Pinpoint the cell where the given text exists, returning its (X, Y) midpoint coordinate. 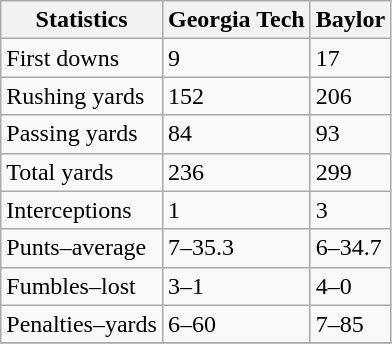
236 (236, 172)
4–0 (350, 286)
Penalties–yards (82, 324)
Total yards (82, 172)
First downs (82, 58)
6–60 (236, 324)
206 (350, 96)
6–34.7 (350, 248)
Rushing yards (82, 96)
3 (350, 210)
7–85 (350, 324)
93 (350, 134)
Georgia Tech (236, 20)
Passing yards (82, 134)
152 (236, 96)
Fumbles–lost (82, 286)
299 (350, 172)
Statistics (82, 20)
7–35.3 (236, 248)
1 (236, 210)
3–1 (236, 286)
Interceptions (82, 210)
17 (350, 58)
9 (236, 58)
Punts–average (82, 248)
Baylor (350, 20)
84 (236, 134)
